From the cell containing the given text, extract its center point as (X, Y) coordinate. 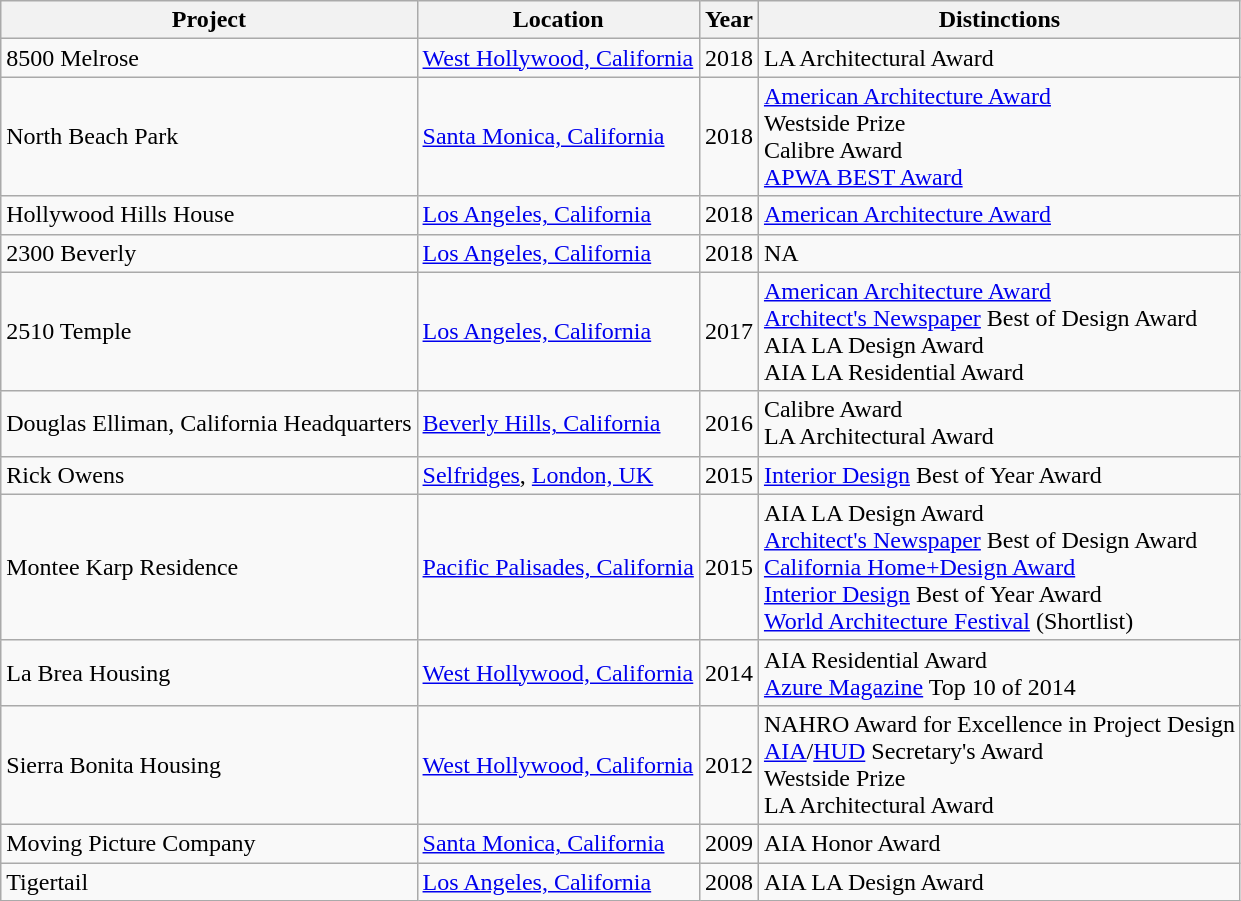
2017 (728, 332)
2012 (728, 764)
Tigertail (209, 881)
AIA LA Design Award (999, 881)
2009 (728, 843)
2300 Beverly (209, 253)
Selfridges, London, UK (558, 475)
Interior Design Best of Year Award (999, 475)
8500 Melrose (209, 58)
Rick Owens (209, 475)
Year (728, 20)
Calibre AwardLA Architectural Award (999, 424)
Douglas Elliman, California Headquarters (209, 424)
Location (558, 20)
AIA Residential AwardAzure Magazine Top 10 of 2014 (999, 672)
Moving Picture Company (209, 843)
La Brea Housing (209, 672)
2016 (728, 424)
2008 (728, 881)
AIA Honor Award (999, 843)
Montee Karp Residence (209, 567)
2510 Temple (209, 332)
LA Architectural Award (999, 58)
NAHRO Award for Excellence in Project DesignAIA/HUD Secretary's AwardWestside PrizeLA Architectural Award (999, 764)
American Architecture Award (999, 215)
American Architecture AwardWestside PrizeCalibre AwardAPWA BEST Award (999, 136)
North Beach Park (209, 136)
Project (209, 20)
Pacific Palisades, California (558, 567)
Beverly Hills, California (558, 424)
Distinctions (999, 20)
American Architecture AwardArchitect's Newspaper Best of Design AwardAIA LA Design AwardAIA LA Residential Award (999, 332)
Hollywood Hills House (209, 215)
Sierra Bonita Housing (209, 764)
NA (999, 253)
2014 (728, 672)
